Locate the cell with the specified text and output its [x, y] center coordinate. 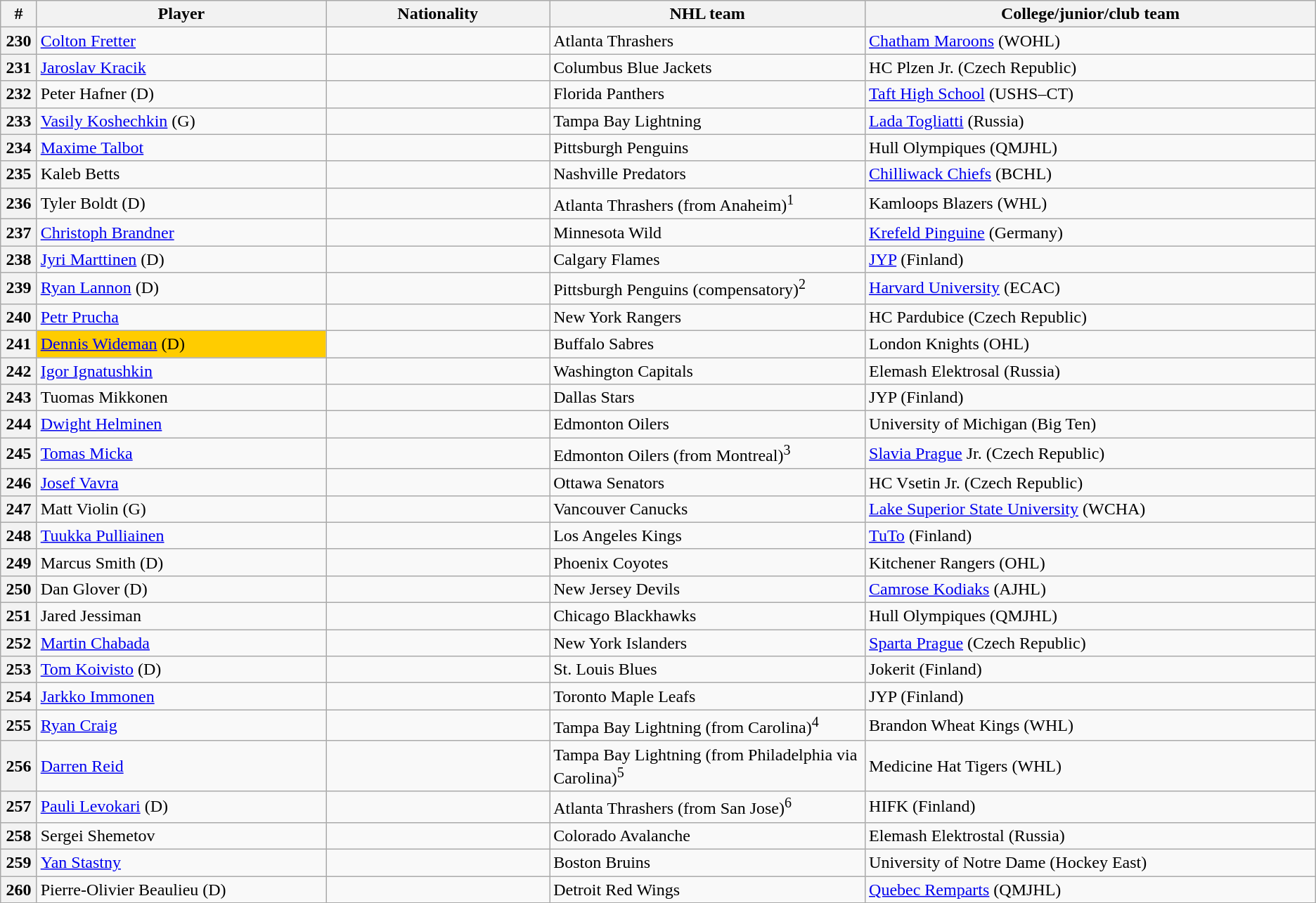
Colorado Avalanche [707, 836]
258 [18, 836]
242 [18, 371]
Pierre-Olivier Beaulieu (D) [181, 890]
Player [181, 14]
Quebec Remparts (QMJHL) [1091, 890]
Chilliwack Chiefs (BCHL) [1091, 174]
257 [18, 807]
Camrose Kodiaks (AJHL) [1091, 590]
London Knights (OHL) [1091, 344]
Lake Superior State University (WCHA) [1091, 509]
Chicago Blackhawks [707, 616]
Medicine Hat Tigers (WHL) [1091, 766]
Peter Hafner (D) [181, 94]
Matt Violin (G) [181, 509]
246 [18, 482]
Tampa Bay Lightning (from Carolina)4 [707, 725]
232 [18, 94]
236 [18, 204]
Colton Fretter [181, 41]
Tuukka Pulliainen [181, 535]
231 [18, 67]
Harvard University (ECAC) [1091, 288]
HC Vsetin Jr. (Czech Republic) [1091, 482]
Brandon Wheat Kings (WHL) [1091, 725]
Edmonton Oilers (from Montreal)3 [707, 454]
NHL team [707, 14]
University of Notre Dame (Hockey East) [1091, 863]
Marcus Smith (D) [181, 562]
Buffalo Sabres [707, 344]
250 [18, 590]
Phoenix Coyotes [707, 562]
260 [18, 890]
Dwight Helminen [181, 424]
Lada Togliatti (Russia) [1091, 121]
256 [18, 766]
Detroit Red Wings [707, 890]
HC Pardubice (Czech Republic) [1091, 317]
Pittsburgh Penguins [707, 148]
235 [18, 174]
240 [18, 317]
Josef Vavra [181, 482]
College/junior/club team [1091, 14]
Kamloops Blazers (WHL) [1091, 204]
Columbus Blue Jackets [707, 67]
Atlanta Thrashers (from San Jose)6 [707, 807]
Calgary Flames [707, 259]
Vasily Koshechkin (G) [181, 121]
Jarkko Immonen [181, 696]
Pauli Levokari (D) [181, 807]
241 [18, 344]
Kaleb Betts [181, 174]
Elemash Elektrosal (Russia) [1091, 371]
255 [18, 725]
Tomas Micka [181, 454]
Dennis Wideman (D) [181, 344]
Jokerit (Finland) [1091, 670]
259 [18, 863]
Taft High School (USHS–CT) [1091, 94]
Tampa Bay Lightning (from Philadelphia via Carolina)5 [707, 766]
Kitchener Rangers (OHL) [1091, 562]
New York Rangers [707, 317]
Krefeld Pinguine (Germany) [1091, 233]
University of Michigan (Big Ten) [1091, 424]
Tuomas Mikkonen [181, 398]
Boston Bruins [707, 863]
Minnesota Wild [707, 233]
Jaroslav Kracik [181, 67]
233 [18, 121]
TuTo (Finland) [1091, 535]
Atlanta Thrashers (from Anaheim)1 [707, 204]
Ottawa Senators [707, 482]
254 [18, 696]
Elemash Elektrostal (Russia) [1091, 836]
Tyler Boldt (D) [181, 204]
HC Plzen Jr. (Czech Republic) [1091, 67]
247 [18, 509]
237 [18, 233]
# [18, 14]
253 [18, 670]
Pittsburgh Penguins (compensatory)2 [707, 288]
Atlanta Thrashers [707, 41]
St. Louis Blues [707, 670]
Chatham Maroons (WOHL) [1091, 41]
HIFK (Finland) [1091, 807]
Washington Capitals [707, 371]
Christoph Brandner [181, 233]
245 [18, 454]
Florida Panthers [707, 94]
Sparta Prague (Czech Republic) [1091, 643]
Sergei Shemetov [181, 836]
234 [18, 148]
249 [18, 562]
243 [18, 398]
Nashville Predators [707, 174]
Dan Glover (D) [181, 590]
Tom Koivisto (D) [181, 670]
Dallas Stars [707, 398]
Vancouver Canucks [707, 509]
251 [18, 616]
248 [18, 535]
Petr Prucha [181, 317]
Jyri Marttinen (D) [181, 259]
Slavia Prague Jr. (Czech Republic) [1091, 454]
244 [18, 424]
Ryan Lannon (D) [181, 288]
Ryan Craig [181, 725]
Nationality [438, 14]
252 [18, 643]
New York Islanders [707, 643]
Igor Ignatushkin [181, 371]
Jared Jessiman [181, 616]
Tampa Bay Lightning [707, 121]
Los Angeles Kings [707, 535]
Edmonton Oilers [707, 424]
Yan Stastny [181, 863]
New Jersey Devils [707, 590]
Toronto Maple Leafs [707, 696]
238 [18, 259]
Martin Chabada [181, 643]
239 [18, 288]
Maxime Talbot [181, 148]
230 [18, 41]
Darren Reid [181, 766]
